Search for the cell housing the specified text and yield its [X, Y] center coordinate. 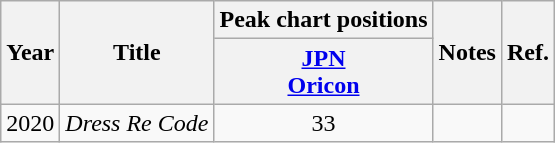
Notes [467, 52]
Peak chart positions [324, 20]
Title [137, 52]
33 [324, 123]
Dress Re Code [137, 123]
Ref. [528, 52]
JPNOricon [324, 72]
Year [30, 52]
2020 [30, 123]
